Search for the cell housing the specified text and yield its (x, y) center coordinate. 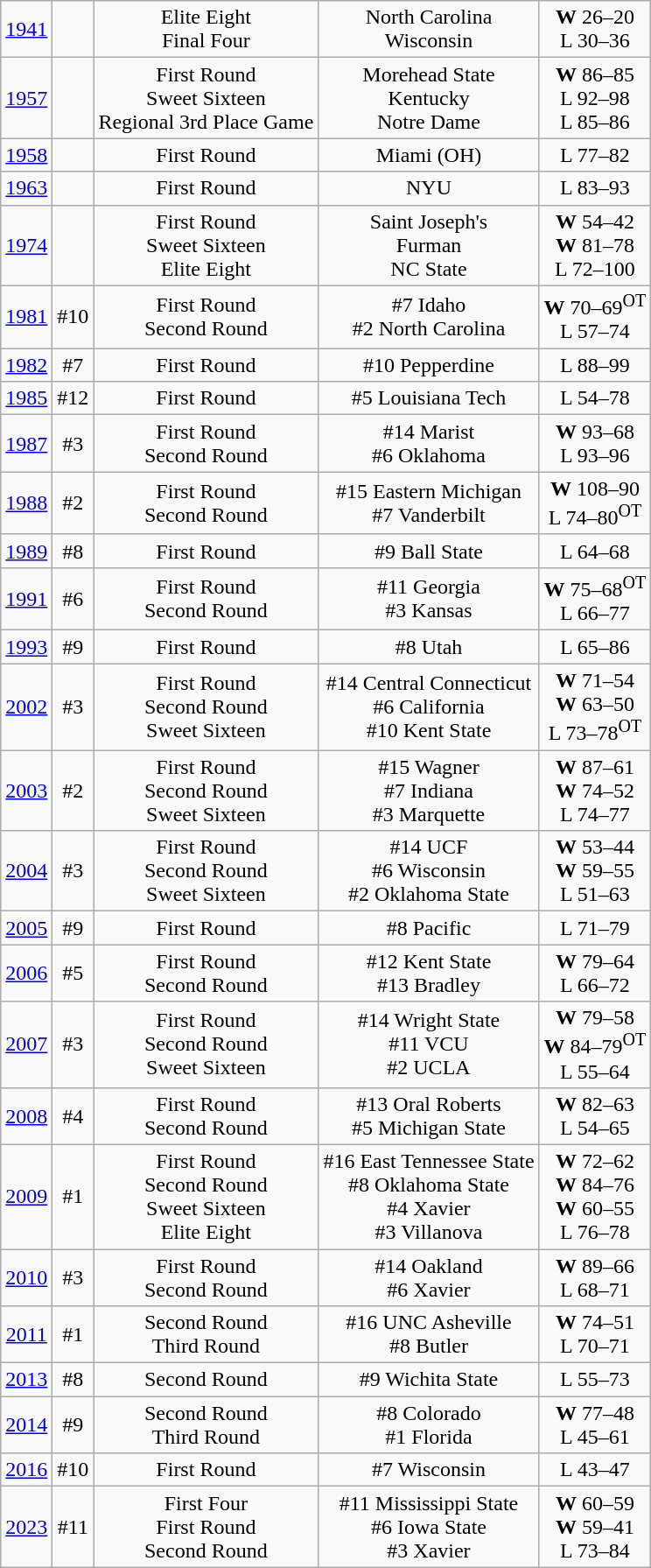
W 70–69OTL 57–74 (595, 317)
W 87–61W 74–52L 74–77 (595, 791)
#16 UNC Asheville#8 Butler (429, 1334)
1963 (26, 188)
2011 (26, 1334)
1957 (26, 98)
2005 (26, 928)
1985 (26, 398)
1987 (26, 443)
W 86–85L 92–98L 85–86 (595, 98)
First RoundSecond RoundSweet SixteenElite Eight (206, 1196)
#14 Marist#6 Oklahoma (429, 443)
L 65–86 (595, 647)
1993 (26, 647)
2016 (26, 1470)
2013 (26, 1380)
#8 Utah (429, 647)
L 83–93 (595, 188)
W 82–63L 54–65 (595, 1115)
#5 (73, 974)
#10 Pepperdine (429, 365)
W 89–66L 68–71 (595, 1278)
#16 East Tennessee State#8 Oklahoma State#4 Xavier#3 Villanova (429, 1196)
Morehead StateKentuckyNotre Dame (429, 98)
2010 (26, 1278)
First RoundSweet SixteenElite Eight (206, 245)
#5 Louisiana Tech (429, 398)
1974 (26, 245)
#8 Pacific (429, 928)
1982 (26, 365)
2023 (26, 1527)
2009 (26, 1196)
2007 (26, 1045)
#8 Colorado#1 Florida (429, 1425)
#7 Idaho#2 North Carolina (429, 317)
W 93–68L 93–96 (595, 443)
W 53–44W 59–55L 51–63 (595, 871)
W 60–59W 59–41L 73–84 (595, 1527)
#14 Central Connecticut#6 California#10 Kent State (429, 707)
L 54–78 (595, 398)
2002 (26, 707)
1988 (26, 503)
#15 Wagner#7 Indiana#3 Marquette (429, 791)
#12 (73, 398)
1941 (26, 30)
L 64–68 (595, 551)
Elite EightFinal Four (206, 30)
L 43–47 (595, 1470)
W 71–54W 63–50L 73–78OT (595, 707)
W 79–58W 84–79OTL 55–64 (595, 1045)
#12 Kent State#13 Bradley (429, 974)
#7 (73, 365)
#13 Oral Roberts#5 Michigan State (429, 1115)
2014 (26, 1425)
#11 Georgia#3 Kansas (429, 599)
#9 Ball State (429, 551)
W 79–64L 66–72 (595, 974)
#4 (73, 1115)
Second Round (206, 1380)
1958 (26, 155)
L 71–79 (595, 928)
Miami (OH) (429, 155)
2003 (26, 791)
1991 (26, 599)
L 55–73 (595, 1380)
W 74–51L 70–71 (595, 1334)
1989 (26, 551)
#11 (73, 1527)
North CarolinaWisconsin (429, 30)
W 77–48L 45–61 (595, 1425)
W 75–68OTL 66–77 (595, 599)
#7 Wisconsin (429, 1470)
2006 (26, 974)
#9 Wichita State (429, 1380)
W 72–62W 84–76W 60–55L 76–78 (595, 1196)
W 54–42W 81–78L 72–100 (595, 245)
L 88–99 (595, 365)
NYU (429, 188)
#15 Eastern Michigan#7 Vanderbilt (429, 503)
#11 Mississippi State#6 Iowa State#3 Xavier (429, 1527)
W 108–90L 74–80OT (595, 503)
First RoundSweet SixteenRegional 3rd Place Game (206, 98)
#14 Wright State#11 VCU#2 UCLA (429, 1045)
Saint Joseph'sFurmanNC State (429, 245)
#14 Oakland#6 Xavier (429, 1278)
1981 (26, 317)
First FourFirst RoundSecond Round (206, 1527)
#6 (73, 599)
L 77–82 (595, 155)
W 26–20L 30–36 (595, 30)
#14 UCF#6 Wisconsin#2 Oklahoma State (429, 871)
2008 (26, 1115)
2004 (26, 871)
